Locate the cell with the specified text and output its [x, y] center coordinate. 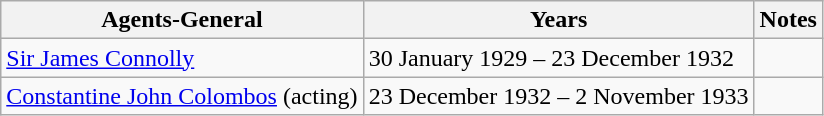
Constantine John Colombos (acting) [182, 96]
30 January 1929 – 23 December 1932 [558, 58]
Agents-General [182, 20]
Notes [788, 20]
Years [558, 20]
23 December 1932 – 2 November 1933 [558, 96]
Sir James Connolly [182, 58]
